Output the (X, Y) coordinate of the center of the cell containing the given text.  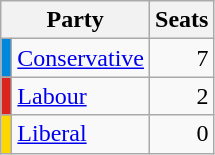
2 (182, 96)
Liberal (81, 134)
Conservative (81, 58)
0 (182, 134)
Seats (182, 20)
Party (76, 20)
Labour (81, 96)
7 (182, 58)
